Extract the (X, Y) coordinate from the center of the cell holding the provided text.  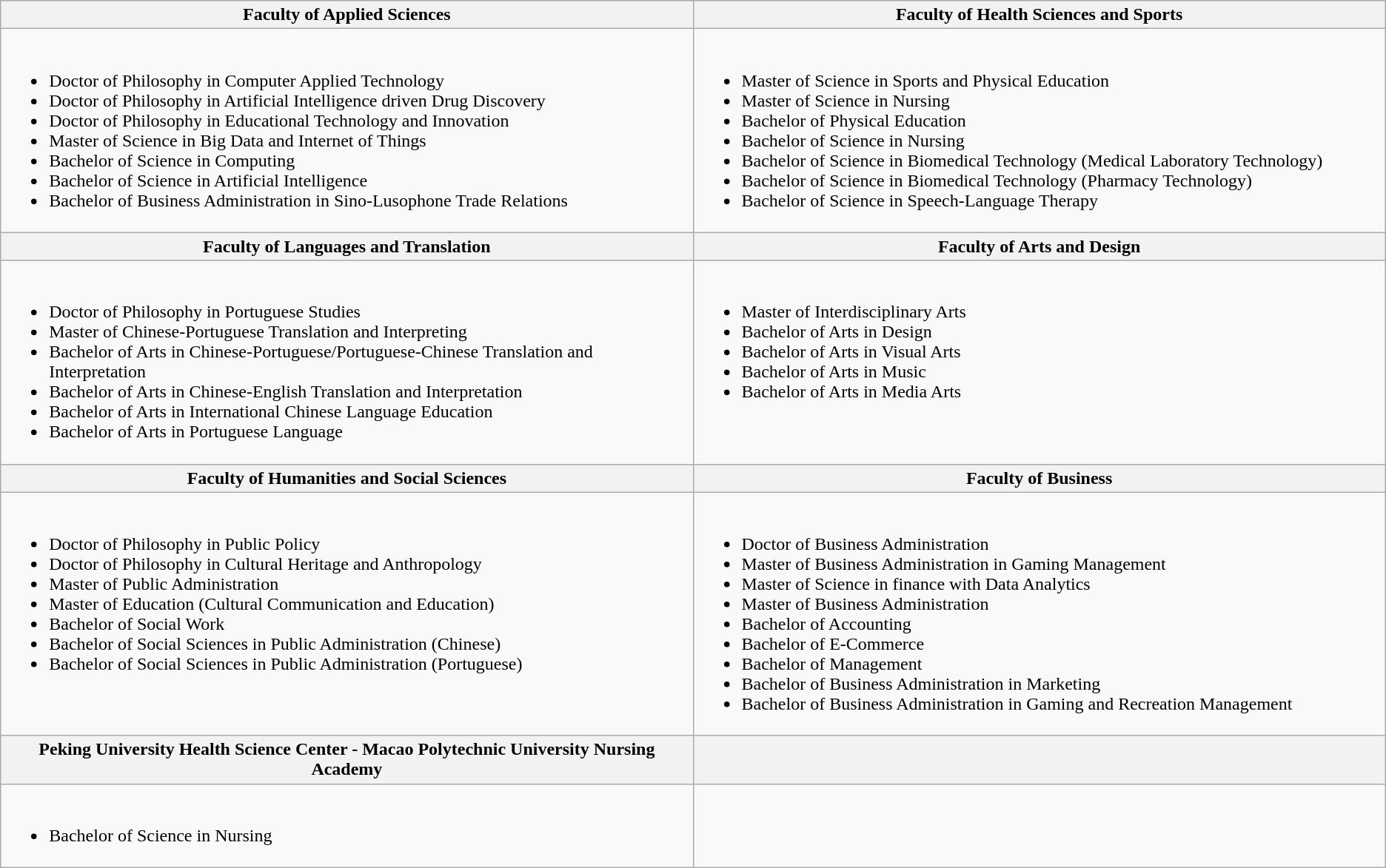
Master of Interdisciplinary ArtsBachelor of Arts in DesignBachelor of Arts in Visual ArtsBachelor of Arts in MusicBachelor of Arts in Media Arts (1039, 363)
Faculty of Business (1039, 478)
Faculty of Health Sciences and Sports (1039, 15)
Faculty of Languages and Translation (346, 246)
Faculty of Applied Sciences (346, 15)
Faculty of Humanities and Social Sciences (346, 478)
Peking University Health Science Center - Macao Polytechnic University Nursing Academy (346, 759)
Faculty of Arts and Design (1039, 246)
Bachelor of Science in Nursing (346, 826)
